For the text-containing cell, return its midpoint in [x, y] coordinate format. 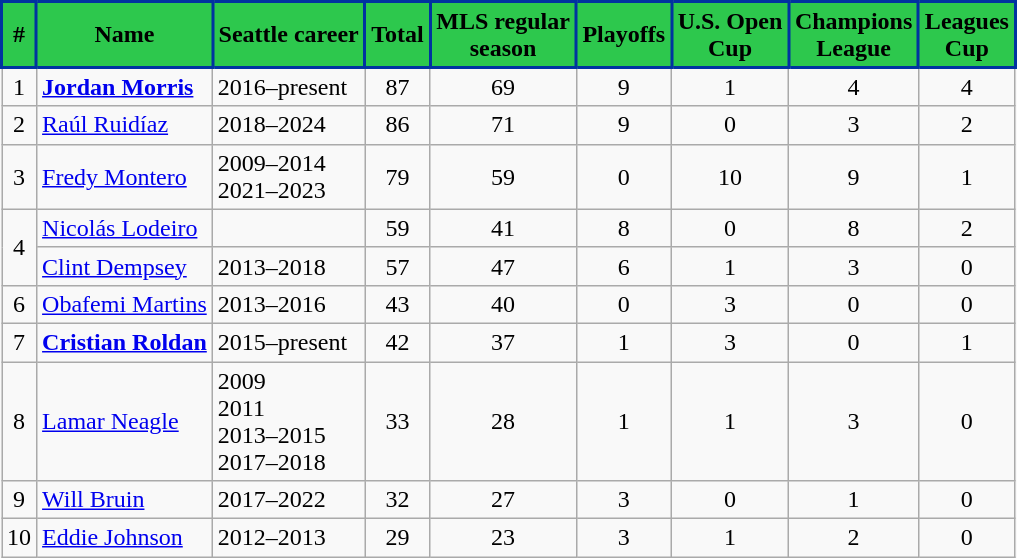
Leagues Cup [968, 34]
Cristian Roldan [125, 342]
U.S. Open Cup [730, 34]
69 [503, 86]
Eddie Johnson [125, 538]
41 [503, 228]
MLS regular season [503, 34]
86 [398, 125]
Jordan Morris [125, 86]
28 [503, 422]
2015–present [288, 342]
Clint Dempsey [125, 266]
2012–2013 [288, 538]
71 [503, 125]
37 [503, 342]
Playoffs [624, 34]
Champions League [854, 34]
57 [398, 266]
47 [503, 266]
42 [398, 342]
87 [398, 86]
79 [398, 176]
27 [503, 500]
Name [125, 34]
40 [503, 304]
# [20, 34]
Seattle career [288, 34]
29 [398, 538]
2016–present [288, 86]
2013–2018 [288, 266]
2009–20142021–2023 [288, 176]
200920112013–20152017–2018 [288, 422]
Will Bruin [125, 500]
Fredy Montero [125, 176]
Nicolás Lodeiro [125, 228]
2018–2024 [288, 125]
Total [398, 34]
Obafemi Martins [125, 304]
43 [398, 304]
33 [398, 422]
7 [20, 342]
2017–2022 [288, 500]
2013–2016 [288, 304]
Lamar Neagle [125, 422]
23 [503, 538]
Raúl Ruidíaz [125, 125]
32 [398, 500]
